Extract the [x, y] coordinate from the center of the cell holding the provided text.  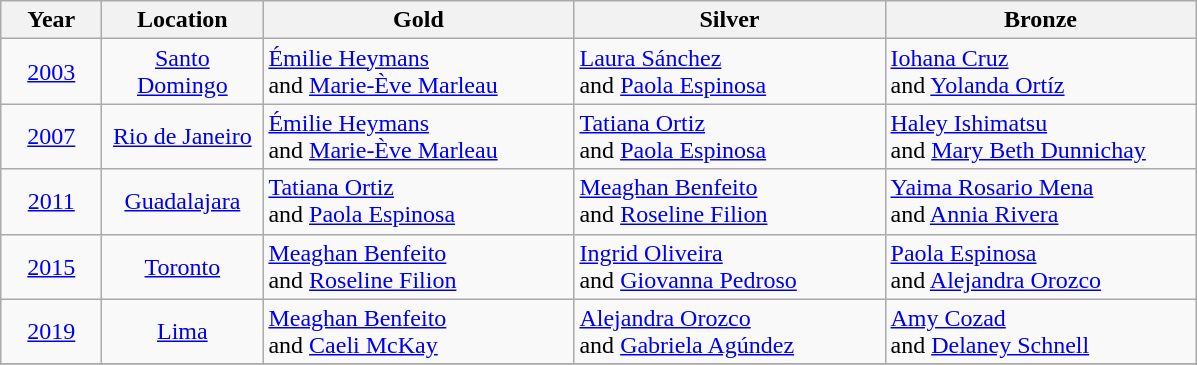
Location [182, 20]
2019 [52, 332]
Bronze [1040, 20]
Haley Ishimatsuand Mary Beth Dunnichay [1040, 136]
2011 [52, 202]
2015 [52, 266]
2003 [52, 72]
Amy Cozadand Delaney Schnell [1040, 332]
Yaima Rosario Menaand Annia Rivera [1040, 202]
Year [52, 20]
Alejandra Orozcoand Gabriela Agúndez [730, 332]
Santo Domingo [182, 72]
Ingrid Oliveiraand Giovanna Pedroso [730, 266]
Guadalajara [182, 202]
2007 [52, 136]
Gold [418, 20]
Rio de Janeiro [182, 136]
Lima [182, 332]
Laura Sánchezand Paola Espinosa [730, 72]
Paola Espinosaand Alejandra Orozco [1040, 266]
Silver [730, 20]
Iohana Cruzand Yolanda Ortíz [1040, 72]
Toronto [182, 266]
Meaghan Benfeitoand Caeli McKay [418, 332]
